Provide the (X, Y) coordinate of the cell's center where the given text is located.  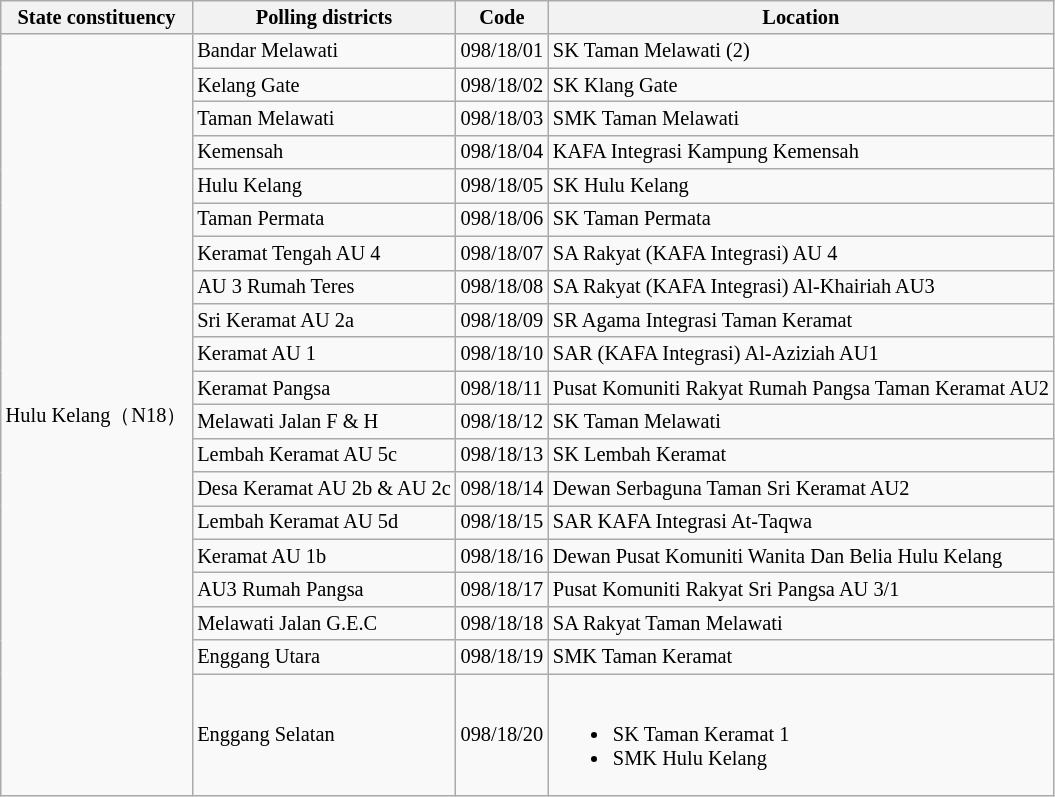
Enggang Selatan (324, 734)
098/18/14 (502, 489)
KAFA Integrasi Kampung Kemensah (801, 152)
Kelang Gate (324, 85)
SAR (KAFA Integrasi) Al-Aziziah AU1 (801, 354)
SAR KAFA Integrasi At-Taqwa (801, 522)
Pusat Komuniti Rakyat Rumah Pangsa Taman Keramat AU2 (801, 388)
SMK Taman Keramat (801, 657)
098/18/18 (502, 623)
Melawati Jalan F & H (324, 421)
SK Taman Keramat 1SMK Hulu Kelang (801, 734)
SK Taman Melawati (2) (801, 51)
Enggang Utara (324, 657)
SK Hulu Kelang (801, 186)
098/18/09 (502, 320)
098/18/01 (502, 51)
098/18/13 (502, 455)
098/18/06 (502, 219)
Hulu Kelang（N18） (97, 415)
SR Agama Integrasi Taman Keramat (801, 320)
SK Lembah Keramat (801, 455)
Code (502, 17)
Taman Melawati (324, 118)
098/18/16 (502, 556)
AU 3 Rumah Teres (324, 287)
SK Taman Permata (801, 219)
Hulu Kelang (324, 186)
098/18/17 (502, 589)
SMK Taman Melawati (801, 118)
SA Rakyat (KAFA Integrasi) Al-Khairiah AU3 (801, 287)
098/18/19 (502, 657)
SK Taman Melawati (801, 421)
SA Rakyat Taman Melawati (801, 623)
Melawati Jalan G.E.C (324, 623)
SK Klang Gate (801, 85)
Sri Keramat AU 2a (324, 320)
SA Rakyat (KAFA Integrasi) AU 4 (801, 253)
098/18/11 (502, 388)
098/18/07 (502, 253)
Keramat Tengah AU 4 (324, 253)
State constituency (97, 17)
098/18/08 (502, 287)
098/18/20 (502, 734)
Kemensah (324, 152)
AU3 Rumah Pangsa (324, 589)
Lembah Keramat AU 5d (324, 522)
098/18/04 (502, 152)
Lembah Keramat AU 5c (324, 455)
Desa Keramat AU 2b & AU 2c (324, 489)
Polling districts (324, 17)
Pusat Komuniti Rakyat Sri Pangsa AU 3/1 (801, 589)
098/18/15 (502, 522)
Dewan Serbaguna Taman Sri Keramat AU2 (801, 489)
098/18/02 (502, 85)
Bandar Melawati (324, 51)
Keramat AU 1 (324, 354)
Keramat Pangsa (324, 388)
098/18/05 (502, 186)
Location (801, 17)
Taman Permata (324, 219)
098/18/10 (502, 354)
098/18/03 (502, 118)
098/18/12 (502, 421)
Dewan Pusat Komuniti Wanita Dan Belia Hulu Kelang (801, 556)
Keramat AU 1b (324, 556)
